Locate the cell with the specified text and output its (x, y) center coordinate. 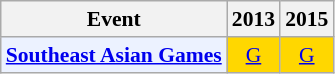
2013 (254, 19)
Southeast Asian Games (114, 55)
2015 (306, 19)
Event (114, 19)
